Detect which cell encompasses the target text, then output its (X, Y) center coordinate. 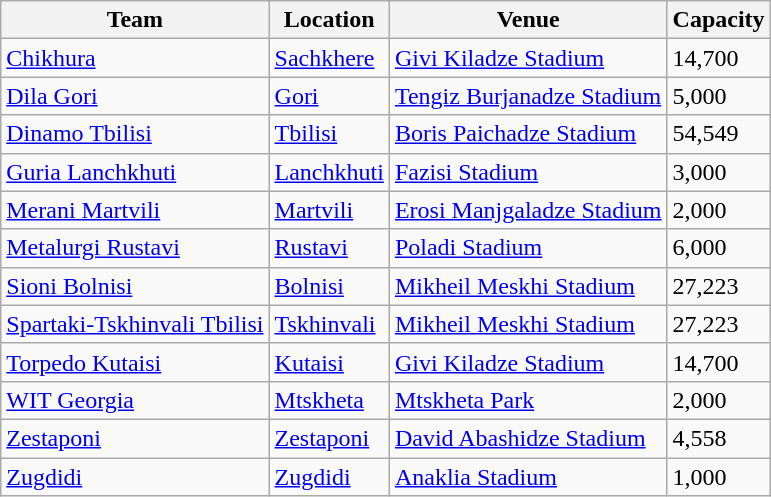
Boris Paichadze Stadium (528, 134)
Team (135, 20)
4,558 (718, 438)
Torpedo Kutaisi (135, 362)
54,549 (718, 134)
Location (329, 20)
Erosi Manjgaladze Stadium (528, 210)
Rustavi (329, 248)
Bolnisi (329, 286)
Tbilisi (329, 134)
Lanchkhuti (329, 172)
3,000 (718, 172)
Chikhura (135, 58)
Dinamo Tbilisi (135, 134)
Sachkhere (329, 58)
Sioni Bolnisi (135, 286)
Metalurgi Rustavi (135, 248)
Guria Lanchkhuti (135, 172)
David Abashidze Stadium (528, 438)
Dila Gori (135, 96)
Fazisi Stadium (528, 172)
Poladi Stadium (528, 248)
WIT Georgia (135, 400)
Anaklia Stadium (528, 477)
Spartaki-Tskhinvali Tbilisi (135, 324)
Kutaisi (329, 362)
Martvili (329, 210)
Mtskheta (329, 400)
Capacity (718, 20)
Gori (329, 96)
6,000 (718, 248)
Tskhinvali (329, 324)
1,000 (718, 477)
5,000 (718, 96)
Venue (528, 20)
Tengiz Burjanadze Stadium (528, 96)
Merani Martvili (135, 210)
Mtskheta Park (528, 400)
